Detect which cell encompasses the target text, then output its (X, Y) center coordinate. 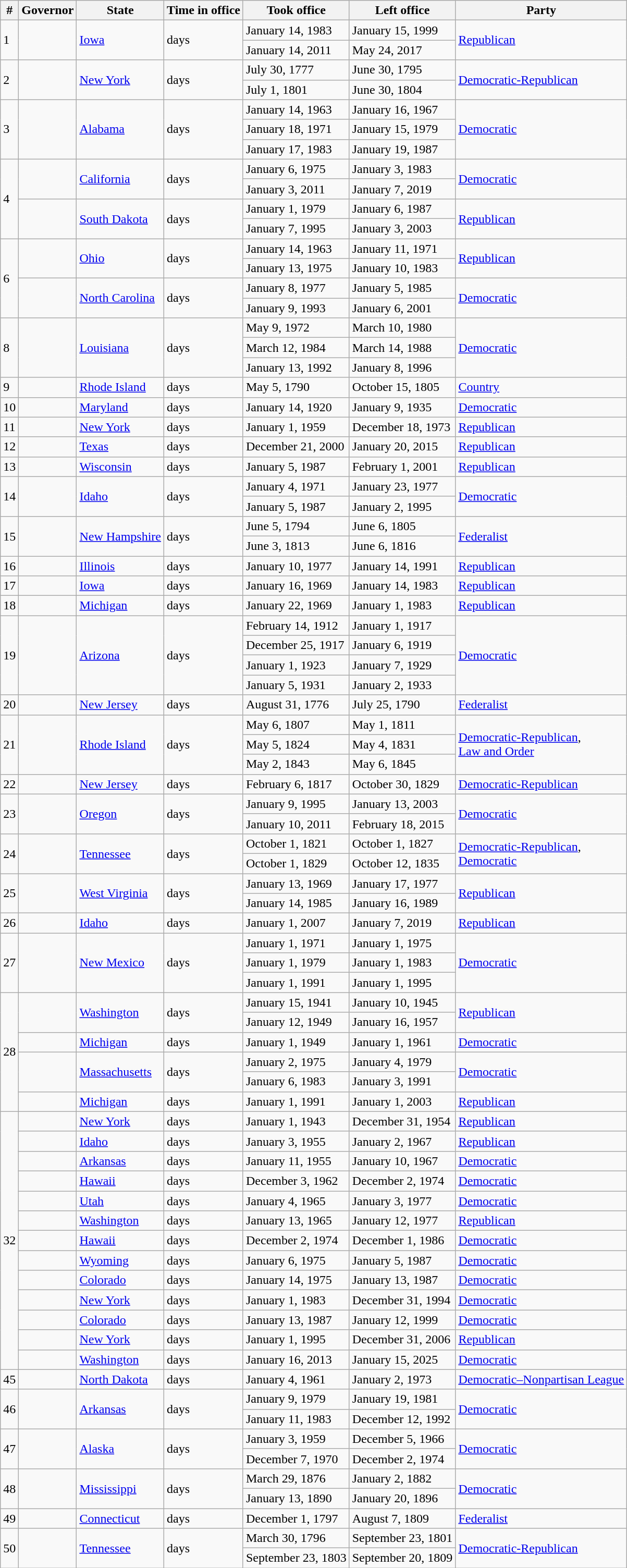
January 3, 1983 (402, 169)
January 1, 1943 (296, 1121)
Party (541, 10)
January 12, 1949 (296, 1022)
45 (9, 1379)
May 4, 1831 (402, 744)
January 10, 1977 (296, 566)
3 (9, 129)
Country (541, 387)
West Virginia (120, 893)
January 20, 2015 (402, 447)
March 29, 1876 (296, 1478)
June 30, 1795 (402, 70)
Massachusetts (120, 1072)
January 13, 1890 (296, 1498)
May 6, 1807 (296, 725)
December 31, 2006 (402, 1340)
January 3, 1955 (296, 1141)
January 14, 1991 (402, 566)
February 1, 2001 (402, 467)
January 1, 2003 (402, 1101)
Alaska (120, 1449)
January 18, 1971 (296, 129)
Democratic-Republican,Law and Order (541, 744)
January 7, 1995 (296, 228)
March 10, 1980 (402, 328)
20 (9, 705)
January 9, 1979 (296, 1399)
January 16, 1989 (402, 903)
June 30, 1804 (402, 90)
May 5, 1824 (296, 744)
January 15, 1941 (296, 1002)
May 9, 1972 (296, 328)
27 (9, 963)
July 25, 1790 (402, 705)
January 19, 1981 (402, 1399)
January 14, 2011 (296, 50)
24 (9, 853)
January 10, 1967 (402, 1161)
6 (9, 278)
January 1, 1971 (296, 943)
August 7, 1809 (402, 1518)
22 (9, 784)
January 10, 2011 (296, 824)
25 (9, 893)
July 30, 1777 (296, 70)
13 (9, 467)
January 12, 1977 (402, 1221)
17 (9, 586)
January 1, 1975 (402, 943)
State (120, 10)
January 13, 1975 (296, 268)
October 15, 1805 (402, 387)
January 4, 1971 (296, 486)
December 25, 1917 (296, 645)
47 (9, 1449)
January 15, 1999 (402, 30)
January 6, 1987 (402, 209)
January 13, 1992 (296, 367)
January 1, 1923 (296, 665)
January 11, 1983 (296, 1419)
19 (9, 655)
October 1, 1827 (402, 843)
December 21, 2000 (296, 447)
January 13, 1969 (296, 884)
11 (9, 427)
January 9, 1995 (296, 804)
February 6, 1817 (296, 784)
October 30, 1829 (402, 784)
26 (9, 923)
January 16, 1957 (402, 1022)
March 12, 1984 (296, 348)
January 1, 2007 (296, 923)
Texas (120, 447)
January 10, 1983 (402, 268)
December 31, 1954 (402, 1121)
January 16, 2013 (296, 1359)
Utah (120, 1200)
May 1, 1811 (402, 725)
January 6, 1919 (402, 645)
June 3, 1813 (296, 546)
50 (9, 1548)
12 (9, 447)
January 15, 1979 (402, 129)
February 14, 1912 (296, 626)
New Hampshire (120, 536)
May 24, 2017 (402, 50)
January 14, 1975 (296, 1280)
Louisiana (120, 348)
October 1, 1821 (296, 843)
December 1, 1797 (296, 1518)
May 2, 1843 (296, 764)
10 (9, 407)
Democratic–Nonpartisan League (541, 1379)
January 1, 1949 (296, 1042)
Ohio (120, 259)
South Dakota (120, 218)
1 (9, 40)
14 (9, 496)
January 12, 1999 (402, 1320)
Wisconsin (120, 467)
September 20, 1809 (402, 1558)
January 3, 2003 (402, 228)
January 2, 1995 (402, 506)
January 2, 1882 (402, 1478)
December 5, 1966 (402, 1439)
January 11, 1971 (402, 249)
January 19, 1987 (402, 149)
46 (9, 1409)
Wyoming (120, 1260)
Time in office (204, 10)
January 5, 1931 (296, 685)
January 17, 1983 (296, 149)
January 3, 2011 (296, 189)
January 1, 1959 (296, 427)
October 1, 1829 (296, 863)
21 (9, 744)
January 13, 2003 (402, 804)
Mississippi (120, 1488)
October 12, 1835 (402, 863)
January 15, 2025 (402, 1359)
9 (9, 387)
June 6, 1805 (402, 526)
New Mexico (120, 963)
January 9, 1935 (402, 407)
January 4, 1979 (402, 1062)
January 7, 1929 (402, 665)
December 1, 1986 (402, 1241)
32 (9, 1241)
January 5, 1985 (402, 288)
March 30, 1796 (296, 1538)
January 13, 1965 (296, 1221)
Alabama (120, 129)
January 14, 1985 (296, 903)
January 3, 1991 (402, 1082)
Connecticut (120, 1518)
January 6, 2001 (402, 308)
Governor (48, 10)
August 31, 1776 (296, 705)
May 5, 1790 (296, 387)
December 12, 1992 (402, 1419)
January 8, 1977 (296, 288)
4 (9, 199)
# (9, 10)
North Dakota (120, 1379)
California (120, 179)
Left office (402, 10)
Oregon (120, 814)
December 31, 1994 (402, 1300)
2 (9, 80)
January 11, 1955 (296, 1161)
January 17, 1977 (402, 884)
January 20, 1896 (402, 1498)
January 2, 1967 (402, 1141)
February 18, 2015 (402, 824)
January 14, 1920 (296, 407)
January 22, 1969 (296, 606)
January 1, 1917 (402, 626)
18 (9, 606)
North Carolina (120, 298)
January 2, 1933 (402, 685)
January 3, 1959 (296, 1439)
June 6, 1816 (402, 546)
September 23, 1803 (296, 1558)
July 1, 1801 (296, 90)
16 (9, 566)
January 4, 1965 (296, 1200)
Democratic-Republican,Democratic (541, 853)
49 (9, 1518)
Took office (296, 10)
January 3, 1977 (402, 1200)
January 1, 1961 (402, 1042)
January 8, 1996 (402, 367)
March 14, 1988 (402, 348)
15 (9, 536)
June 5, 1794 (296, 526)
January 2, 1973 (402, 1379)
Arizona (120, 655)
January 6, 1983 (296, 1082)
December 18, 1973 (402, 427)
28 (9, 1052)
May 6, 1845 (402, 764)
January 10, 1945 (402, 1002)
23 (9, 814)
January 9, 1993 (296, 308)
December 3, 1962 (296, 1181)
September 23, 1801 (402, 1538)
January 23, 1977 (402, 486)
January 2, 1975 (296, 1062)
January 16, 1967 (402, 109)
Illinois (120, 566)
January 16, 1969 (296, 586)
Maryland (120, 407)
January 4, 1961 (296, 1379)
48 (9, 1488)
8 (9, 348)
December 7, 1970 (296, 1459)
